Return [x, y] of the center of cell containing provided text 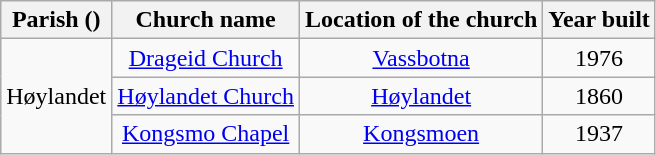
Høylandet Church [206, 96]
Location of the church [420, 20]
1860 [600, 96]
1976 [600, 58]
1937 [600, 134]
Drageid Church [206, 58]
Kongsmo Chapel [206, 134]
Year built [600, 20]
Church name [206, 20]
Parish () [56, 20]
Vassbotna [420, 58]
Kongsmoen [420, 134]
